From the cell containing the given text, extract its center point as [X, Y] coordinate. 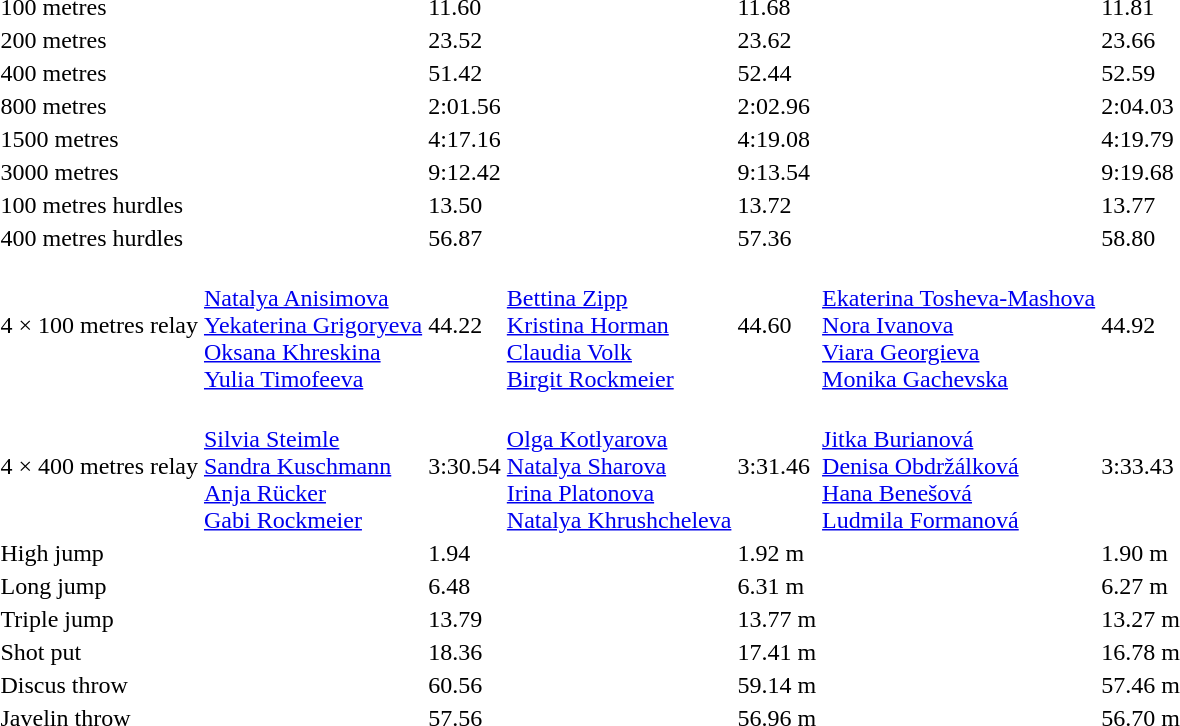
13.79 [465, 619]
6.31 m [777, 586]
6.48 [465, 586]
3:30.54 [465, 466]
44.60 [777, 325]
56.87 [465, 238]
13.77 m [777, 619]
18.36 [465, 652]
23.62 [777, 40]
17.41 m [777, 652]
60.56 [465, 685]
9:12.42 [465, 172]
44.22 [465, 325]
2:02.96 [777, 106]
Natalya AnisimovaYekaterina GrigoryevaOksana KhreskinaYulia Timofeeva [312, 325]
1.94 [465, 553]
4:19.08 [777, 139]
23.52 [465, 40]
3:31.46 [777, 466]
59.14 m [777, 685]
Bettina ZippKristina HormanClaudia VolkBirgit Rockmeier [619, 325]
9:13.54 [777, 172]
57.36 [777, 238]
Silvia SteimleSandra KuschmannAnja RückerGabi Rockmeier [312, 466]
Ekaterina Tosheva-MashovaNora IvanovaViara GeorgievaMonika Gachevska [959, 325]
4:17.16 [465, 139]
51.42 [465, 73]
13.72 [777, 205]
13.50 [465, 205]
52.44 [777, 73]
1.92 m [777, 553]
2:01.56 [465, 106]
Jitka BurianováDenisa ObdržálkováHana BenešováLudmila Formanová [959, 466]
Olga KotlyarovaNatalya SharovaIrina PlatonovaNatalya Khrushcheleva [619, 466]
